Identify which cell holds the provided text, then report its (x, y) central coordinate. 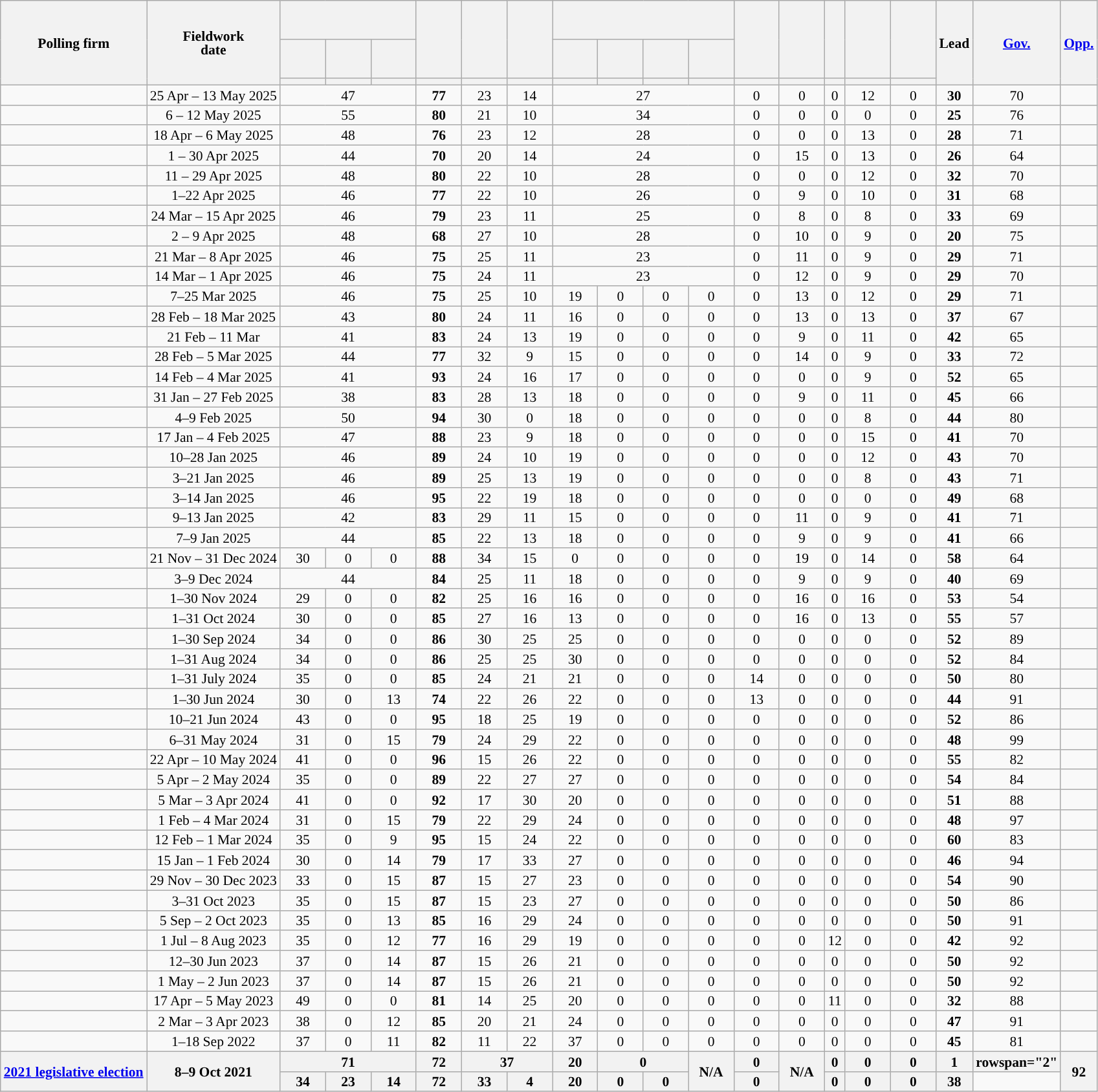
1–31 July 2024 (214, 679)
17 Jan – 4 Feb 2025 (214, 437)
7–25 Mar 2025 (214, 296)
28 Feb – 18 Mar 2025 (214, 317)
Polling firm (74, 43)
21 Nov – 31 Dec 2024 (214, 558)
15 Jan – 1 Feb 2024 (214, 860)
28 Feb – 5 Mar 2025 (214, 357)
Gov. (1016, 43)
1–30 Sep 2024 (214, 639)
53 (954, 598)
3–14 Jan 2025 (214, 498)
60 (954, 840)
12–30 Jun 2023 (214, 961)
5 Mar – 3 Apr 2024 (214, 800)
7–9 Jan 2025 (214, 538)
51 (954, 800)
1 Feb – 4 Mar 2024 (214, 820)
18 Apr – 6 May 2025 (214, 136)
31 Jan – 27 Feb 2025 (214, 397)
25 Apr – 13 May 2025 (214, 94)
Fieldworkdate (214, 43)
22 Apr – 10 May 2024 (214, 759)
4–9 Feb 2025 (214, 417)
4 (530, 1082)
14 Feb – 4 Mar 2025 (214, 377)
1 – 30 Apr 2025 (214, 155)
Lead (954, 43)
57 (1016, 618)
21 Feb – 11 Mar (214, 336)
11 – 29 Apr 2025 (214, 176)
90 (1016, 880)
1–22 Apr 2025 (214, 195)
1–31 Oct 2024 (214, 618)
40 (954, 578)
1–30 Nov 2024 (214, 598)
93 (439, 377)
96 (439, 759)
21 Mar – 8 Apr 2025 (214, 256)
97 (1016, 820)
24 Mar – 15 Apr 2025 (214, 216)
58 (954, 558)
2 Mar – 3 Apr 2023 (214, 1021)
1–31 Aug 2024 (214, 659)
99 (1016, 739)
9–13 Jan 2025 (214, 518)
17 Apr – 5 May 2023 (214, 1001)
1 (954, 1061)
74 (439, 699)
10–28 Jan 2025 (214, 458)
3–21 Jan 2025 (214, 477)
6 – 12 May 2025 (214, 115)
6–31 May 2024 (214, 739)
2 – 9 Apr 2025 (214, 235)
2021 legislative election (74, 1071)
8–9 Oct 2021 (214, 1071)
1–18 Sep 2022 (214, 1042)
5 Apr – 2 May 2024 (214, 780)
3–9 Dec 2024 (214, 578)
14 Mar – 1 Apr 2025 (214, 276)
1 May – 2 Jun 2023 (214, 981)
12 Feb – 1 Mar 2024 (214, 840)
rowspan="2" (1016, 1061)
Opp. (1079, 43)
10–21 Jun 2024 (214, 719)
67 (1016, 317)
1 Jul – 8 Aug 2023 (214, 941)
29 Nov – 30 Dec 2023 (214, 880)
3–31 Oct 2023 (214, 901)
5 Sep – 2 Oct 2023 (214, 920)
1–30 Jun 2024 (214, 699)
